Find where the given text appears and provide that cell's center as (X, Y) coordinate. 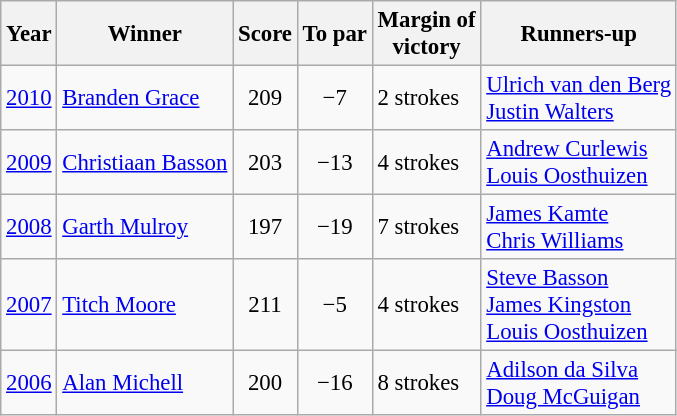
−19 (334, 228)
Margin ofvictory (426, 34)
7 strokes (426, 228)
2008 (29, 228)
James Kamte Chris Williams (579, 228)
197 (266, 228)
Winner (145, 34)
Garth Mulroy (145, 228)
203 (266, 162)
Steve Basson James Kingston Louis Oosthuizen (579, 305)
2006 (29, 384)
2007 (29, 305)
−7 (334, 98)
Branden Grace (145, 98)
Year (29, 34)
2 strokes (426, 98)
209 (266, 98)
Titch Moore (145, 305)
−5 (334, 305)
−13 (334, 162)
−16 (334, 384)
Runners-up (579, 34)
2010 (29, 98)
8 strokes (426, 384)
2009 (29, 162)
Andrew Curlewis Louis Oosthuizen (579, 162)
Ulrich van den Berg Justin Walters (579, 98)
Adilson da Silva Doug McGuigan (579, 384)
Alan Michell (145, 384)
211 (266, 305)
To par (334, 34)
Christiaan Basson (145, 162)
Score (266, 34)
200 (266, 384)
